Pinpoint the cell where the given text exists, returning its (x, y) midpoint coordinate. 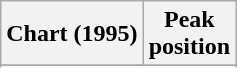
Chart (1995) (72, 34)
Peak position (189, 34)
